Locate the cell with the specified text and output its (x, y) center coordinate. 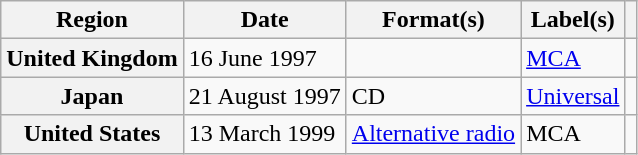
13 March 1999 (264, 134)
21 August 1997 (264, 96)
Label(s) (573, 20)
Universal (573, 96)
Region (92, 20)
16 June 1997 (264, 58)
United Kingdom (92, 58)
Japan (92, 96)
Format(s) (433, 20)
United States (92, 134)
CD (433, 96)
Date (264, 20)
Alternative radio (433, 134)
